Capture the cell that displays the provided text and extract its (x, y) central coordinate. 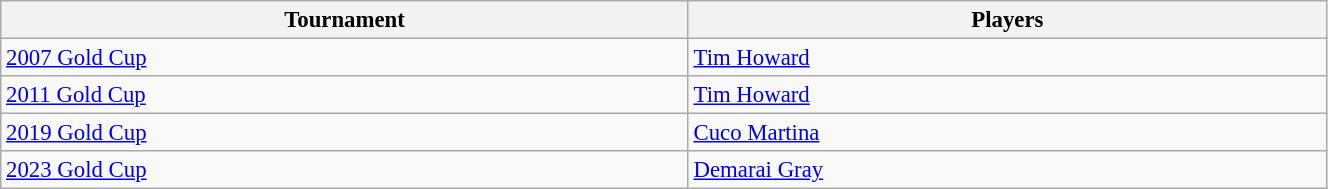
Demarai Gray (1007, 170)
2007 Gold Cup (344, 58)
Cuco Martina (1007, 133)
Tournament (344, 20)
Players (1007, 20)
2023 Gold Cup (344, 170)
2019 Gold Cup (344, 133)
2011 Gold Cup (344, 95)
